Determine the (x, y) coordinate at the center of the cell enclosing the given text.  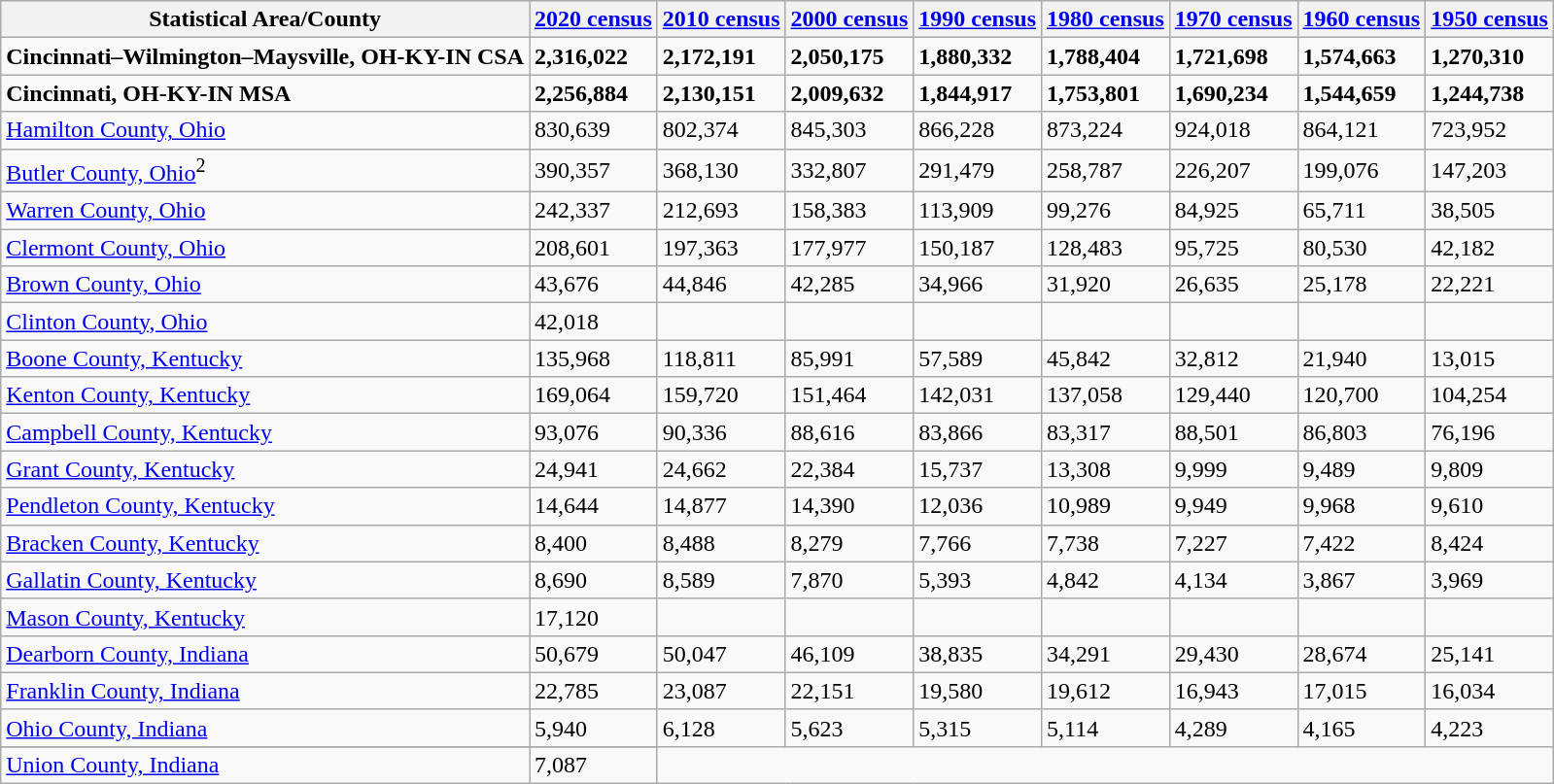
120,700 (1362, 395)
2,172,191 (721, 56)
22,151 (849, 691)
88,616 (849, 432)
95,725 (1233, 248)
Gallatin County, Kentucky (265, 580)
16,943 (1233, 691)
159,720 (721, 395)
3,867 (1362, 580)
84,925 (1233, 211)
9,809 (1490, 469)
22,221 (1490, 285)
43,676 (594, 285)
Mason County, Kentucky (265, 617)
16,034 (1490, 691)
151,464 (849, 395)
Clinton County, Ohio (265, 322)
9,949 (1233, 506)
104,254 (1490, 395)
Pendleton County, Kentucky (265, 506)
1,574,663 (1362, 56)
8,400 (594, 543)
Dearborn County, Indiana (265, 654)
1,844,917 (978, 93)
Grant County, Kentucky (265, 469)
24,941 (594, 469)
1,244,738 (1490, 93)
2020 census (594, 19)
29,430 (1233, 654)
4,165 (1362, 728)
23,087 (721, 691)
12,036 (978, 506)
242,337 (594, 211)
Statistical Area/County (265, 19)
5,393 (978, 580)
5,623 (849, 728)
368,130 (721, 171)
26,635 (1233, 285)
142,031 (978, 395)
150,187 (978, 248)
177,977 (849, 248)
8,424 (1490, 543)
2,009,632 (849, 93)
1,690,234 (1233, 93)
25,178 (1362, 285)
4,134 (1233, 580)
1,270,310 (1490, 56)
723,952 (1490, 130)
5,940 (594, 728)
2,130,151 (721, 93)
31,920 (1106, 285)
Hamilton County, Ohio (265, 130)
2,316,022 (594, 56)
291,479 (978, 171)
158,383 (849, 211)
14,644 (594, 506)
169,064 (594, 395)
86,803 (1362, 432)
208,601 (594, 248)
Clermont County, Ohio (265, 248)
Boone County, Kentucky (265, 358)
8,589 (721, 580)
Cincinnati, OH-KY-IN MSA (265, 93)
65,711 (1362, 211)
137,058 (1106, 395)
Bracken County, Kentucky (265, 543)
212,693 (721, 211)
17,120 (594, 617)
866,228 (978, 130)
128,483 (1106, 248)
2010 census (721, 19)
129,440 (1233, 395)
8,279 (849, 543)
7,422 (1362, 543)
Warren County, Ohio (265, 211)
1980 census (1106, 19)
28,674 (1362, 654)
76,196 (1490, 432)
113,909 (978, 211)
46,109 (849, 654)
Franklin County, Indiana (265, 691)
99,276 (1106, 211)
7,227 (1233, 543)
9,489 (1362, 469)
9,999 (1233, 469)
332,807 (849, 171)
42,018 (594, 322)
7,766 (978, 543)
7,870 (849, 580)
2,256,884 (594, 93)
197,363 (721, 248)
7,738 (1106, 543)
864,121 (1362, 130)
25,141 (1490, 654)
1,544,659 (1362, 93)
13,308 (1106, 469)
199,076 (1362, 171)
2,050,175 (849, 56)
4,289 (1233, 728)
88,501 (1233, 432)
845,303 (849, 130)
17,015 (1362, 691)
6,128 (721, 728)
830,639 (594, 130)
9,968 (1362, 506)
3,969 (1490, 580)
93,076 (594, 432)
118,811 (721, 358)
7,087 (594, 765)
4,223 (1490, 728)
38,505 (1490, 211)
135,968 (594, 358)
1970 census (1233, 19)
5,315 (978, 728)
15,737 (978, 469)
2000 census (849, 19)
4,842 (1106, 580)
80,530 (1362, 248)
Ohio County, Indiana (265, 728)
14,877 (721, 506)
Brown County, Ohio (265, 285)
21,940 (1362, 358)
22,785 (594, 691)
34,291 (1106, 654)
57,589 (978, 358)
83,317 (1106, 432)
5,114 (1106, 728)
9,610 (1490, 506)
Campbell County, Kentucky (265, 432)
42,285 (849, 285)
226,207 (1233, 171)
19,580 (978, 691)
14,390 (849, 506)
1,753,801 (1106, 93)
924,018 (1233, 130)
22,384 (849, 469)
Cincinnati–Wilmington–Maysville, OH-KY-IN CSA (265, 56)
24,662 (721, 469)
8,488 (721, 543)
10,989 (1106, 506)
42,182 (1490, 248)
85,991 (849, 358)
147,203 (1490, 171)
83,866 (978, 432)
Union County, Indiana (265, 765)
50,047 (721, 654)
1,880,332 (978, 56)
34,966 (978, 285)
1990 census (978, 19)
1,788,404 (1106, 56)
32,812 (1233, 358)
90,336 (721, 432)
390,357 (594, 171)
Butler County, Ohio2 (265, 171)
1960 census (1362, 19)
50,679 (594, 654)
45,842 (1106, 358)
44,846 (721, 285)
38,835 (978, 654)
Kenton County, Kentucky (265, 395)
873,224 (1106, 130)
8,690 (594, 580)
802,374 (721, 130)
258,787 (1106, 171)
1950 census (1490, 19)
19,612 (1106, 691)
13,015 (1490, 358)
1,721,698 (1233, 56)
